Return [X, Y] of the center of cell containing provided text 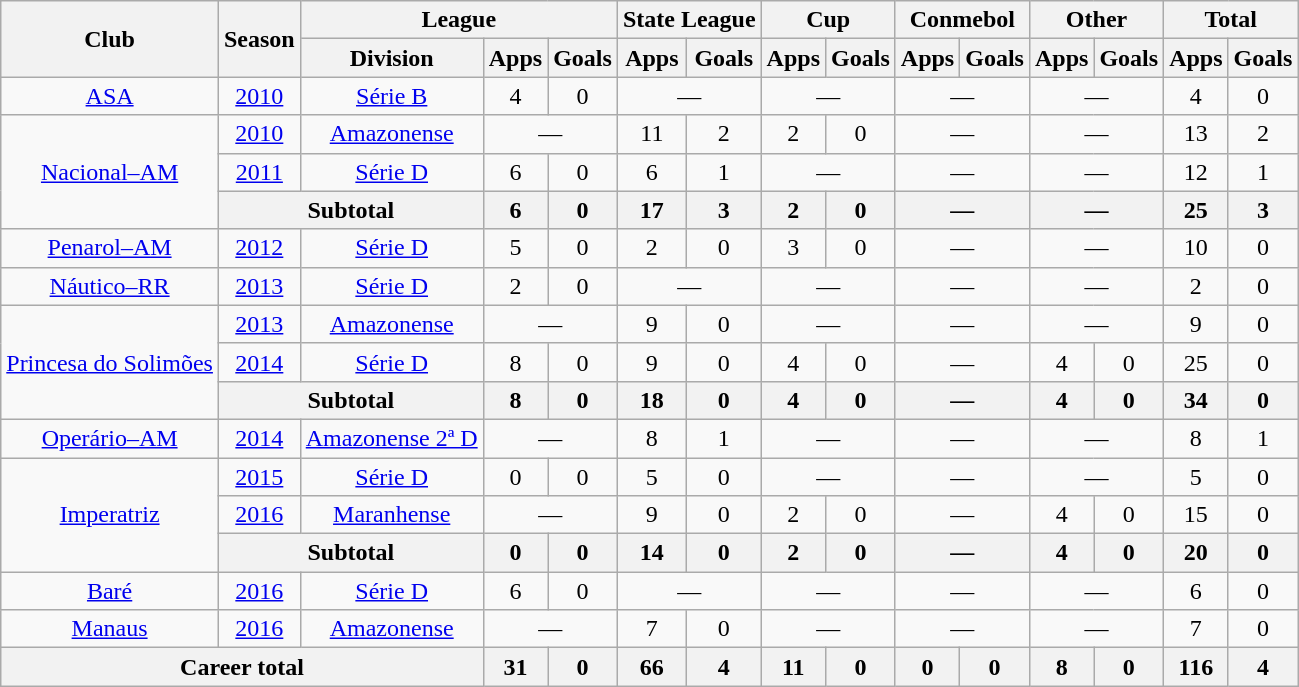
Imperatriz [110, 515]
Season [259, 39]
Princesa do Solimões [110, 362]
10 [1196, 248]
2015 [259, 477]
Náutico–RR [110, 286]
Amazonense 2ª D [392, 438]
Cup [828, 20]
Operário–AM [110, 438]
Série B [392, 96]
2011 [259, 172]
34 [1196, 400]
Maranhense [392, 515]
66 [652, 667]
13 [1196, 134]
18 [652, 400]
League [458, 20]
Total [1231, 20]
31 [515, 667]
116 [1196, 667]
12 [1196, 172]
Baré [110, 591]
Nacional–AM [110, 172]
14 [652, 553]
Penarol–AM [110, 248]
17 [652, 210]
20 [1196, 553]
Club [110, 39]
Division [392, 58]
Career total [242, 667]
ASA [110, 96]
15 [1196, 515]
2012 [259, 248]
Other [1096, 20]
Conmebol [962, 20]
State League [689, 20]
Manaus [110, 629]
